Output the [X, Y] coordinate of the center of the cell containing the given text.  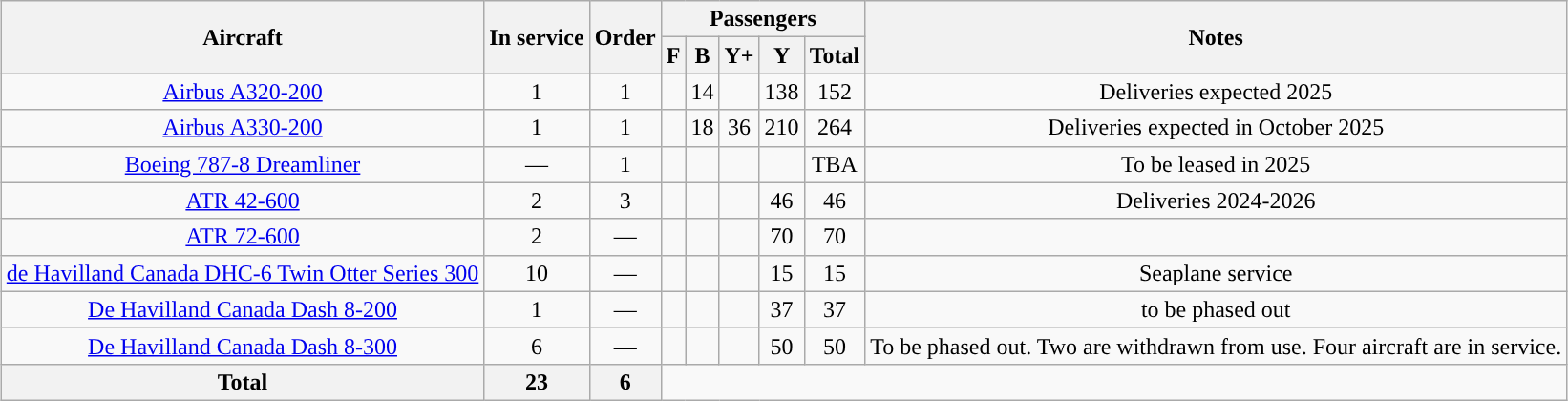
36 [739, 128]
Order [625, 37]
Y [781, 55]
23 [537, 382]
De Havilland Canada Dash 8-300 [243, 346]
Airbus A320-200 [243, 92]
138 [781, 92]
Airbus A330-200 [243, 128]
De Havilland Canada Dash 8-200 [243, 309]
ATR 42-600 [243, 200]
Deliveries 2024-2026 [1217, 200]
14 [703, 92]
Boeing 787-8 Dreamliner [243, 164]
10 [537, 273]
264 [835, 128]
ATR 72-600 [243, 237]
3 [625, 200]
de Havilland Canada DHC-6 Twin Otter Series 300 [243, 273]
to be phased out [1217, 309]
To be leased in 2025 [1217, 164]
Aircraft [243, 37]
In service [537, 37]
Y+ [739, 55]
210 [781, 128]
Seaplane service [1217, 273]
To be phased out. Two are withdrawn from use. Four aircraft are in service. [1217, 346]
F [673, 55]
Passengers [762, 19]
18 [703, 128]
TBA [835, 164]
Deliveries expected 2025 [1217, 92]
Deliveries expected in October 2025 [1217, 128]
152 [835, 92]
Notes [1217, 37]
B [703, 55]
